Extract the (X, Y) coordinate from the center of the cell holding the provided text.  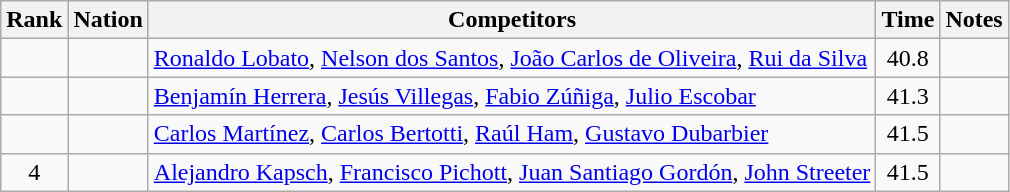
Rank (34, 20)
Notes (974, 20)
41.3 (908, 96)
4 (34, 172)
Carlos Martínez, Carlos Bertotti, Raúl Ham, Gustavo Dubarbier (512, 134)
40.8 (908, 58)
Time (908, 20)
Nation (108, 20)
Ronaldo Lobato, Nelson dos Santos, João Carlos de Oliveira, Rui da Silva (512, 58)
Competitors (512, 20)
Benjamín Herrera, Jesús Villegas, Fabio Zúñiga, Julio Escobar (512, 96)
Alejandro Kapsch, Francisco Pichott, Juan Santiago Gordón, John Streeter (512, 172)
